Locate the cell with the specified text and output its [x, y] center coordinate. 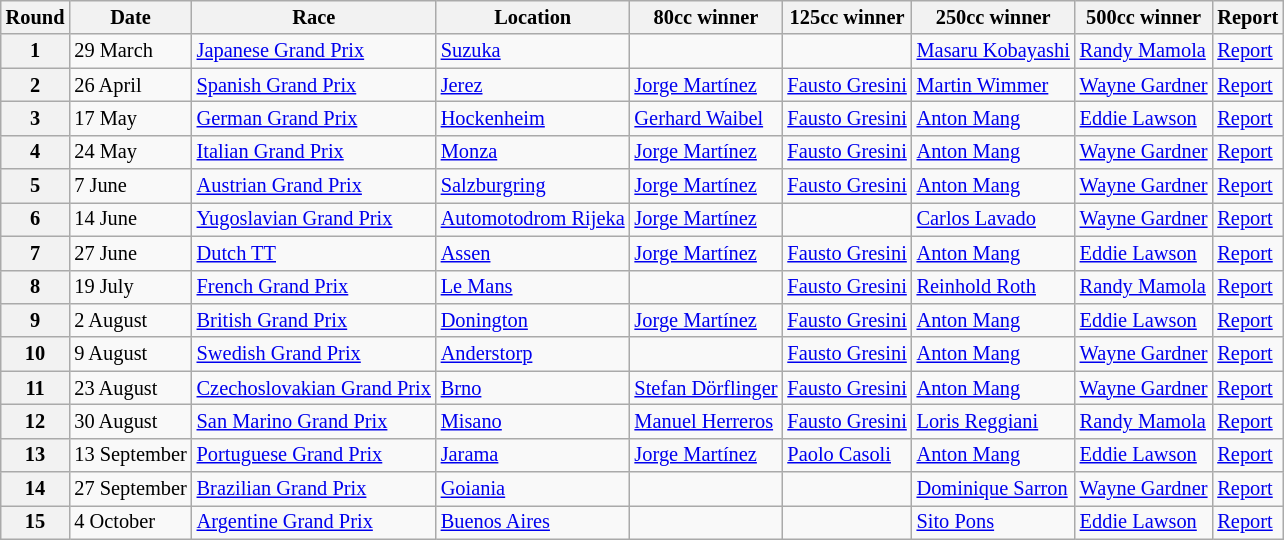
Reinhold Roth [994, 287]
Location [533, 17]
7 June [130, 186]
10 [36, 354]
Paolo Casoli [846, 455]
4 [36, 152]
5 [36, 186]
Spanish Grand Prix [314, 85]
Race [314, 17]
30 August [130, 421]
Anderstorp [533, 354]
Austrian Grand Prix [314, 186]
Dutch TT [314, 253]
15 [36, 522]
Hockenheim [533, 118]
12 [36, 421]
19 July [130, 287]
2 August [130, 320]
125cc winner [846, 17]
Jerez [533, 85]
23 August [130, 388]
Martin Wimmer [994, 85]
Loris Reggiani [994, 421]
17 May [130, 118]
Jarama [533, 455]
Portuguese Grand Prix [314, 455]
29 March [130, 51]
Goiania [533, 489]
Date [130, 17]
9 August [130, 354]
3 [36, 118]
Buenos Aires [533, 522]
Round [36, 17]
Salzburgring [533, 186]
Stefan Dörflinger [706, 388]
Le Mans [533, 287]
13 [36, 455]
Donington [533, 320]
Brazilian Grand Prix [314, 489]
2 [36, 85]
6 [36, 219]
24 May [130, 152]
9 [36, 320]
14 [36, 489]
Dominique Sarron [994, 489]
26 April [130, 85]
500cc winner [1144, 17]
Swedish Grand Prix [314, 354]
14 June [130, 219]
Carlos Lavado [994, 219]
80cc winner [706, 17]
13 September [130, 455]
Automotodrom Rijeka [533, 219]
Yugoslavian Grand Prix [314, 219]
Italian Grand Prix [314, 152]
250cc winner [994, 17]
27 June [130, 253]
German Grand Prix [314, 118]
French Grand Prix [314, 287]
27 September [130, 489]
Sito Pons [994, 522]
11 [36, 388]
Gerhard Waibel [706, 118]
Monza [533, 152]
Japanese Grand Prix [314, 51]
San Marino Grand Prix [314, 421]
Argentine Grand Prix [314, 522]
Brno [533, 388]
4 October [130, 522]
1 [36, 51]
8 [36, 287]
Masaru Kobayashi [994, 51]
7 [36, 253]
British Grand Prix [314, 320]
Assen [533, 253]
Manuel Herreros [706, 421]
Czechoslovakian Grand Prix [314, 388]
Misano [533, 421]
Suzuka [533, 51]
